Capture the cell that displays the provided text and extract its [X, Y] central coordinate. 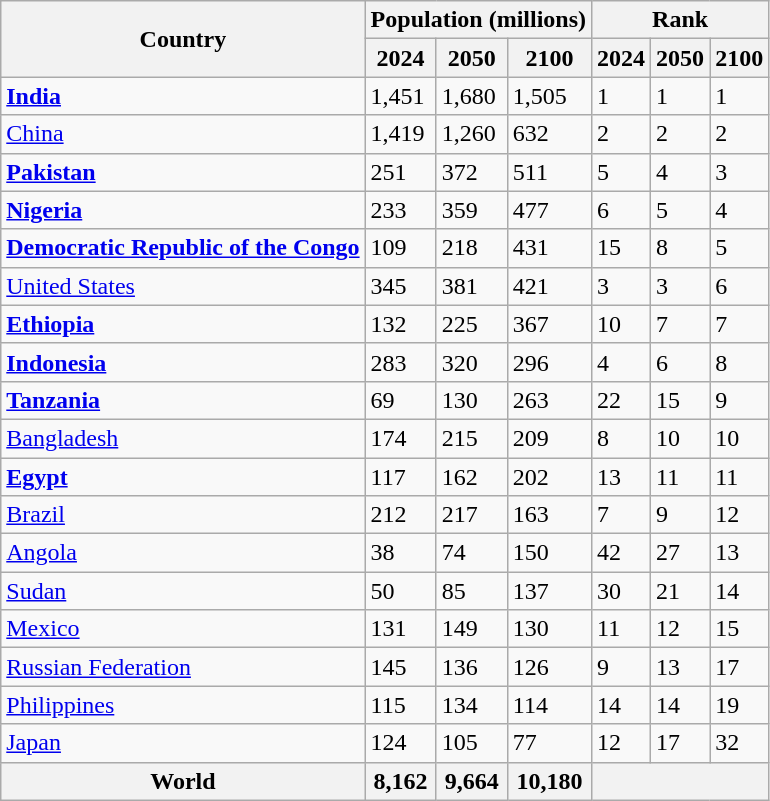
225 [472, 324]
359 [472, 210]
117 [400, 477]
9,664 [472, 781]
1,680 [472, 96]
132 [400, 324]
Rank [680, 20]
421 [549, 286]
India [183, 96]
137 [549, 591]
477 [549, 210]
Mexico [183, 629]
China [183, 134]
77 [549, 743]
Brazil [183, 515]
126 [549, 667]
Bangladesh [183, 438]
149 [472, 629]
218 [472, 248]
Nigeria [183, 210]
Population (millions) [478, 20]
162 [472, 477]
320 [472, 362]
131 [400, 629]
372 [472, 172]
1,451 [400, 96]
431 [549, 248]
136 [472, 667]
69 [400, 400]
345 [400, 286]
632 [549, 134]
511 [549, 172]
Democratic Republic of the Congo [183, 248]
163 [549, 515]
Japan [183, 743]
202 [549, 477]
212 [400, 515]
367 [549, 324]
145 [400, 667]
Angola [183, 553]
209 [549, 438]
134 [472, 705]
109 [400, 248]
215 [472, 438]
381 [472, 286]
114 [549, 705]
United States [183, 286]
Russian Federation [183, 667]
174 [400, 438]
1,260 [472, 134]
150 [549, 553]
251 [400, 172]
50 [400, 591]
World [183, 781]
Pakistan [183, 172]
30 [622, 591]
22 [622, 400]
19 [740, 705]
263 [549, 400]
38 [400, 553]
124 [400, 743]
Egypt [183, 477]
1,419 [400, 134]
Tanzania [183, 400]
115 [400, 705]
Philippines [183, 705]
283 [400, 362]
233 [400, 210]
217 [472, 515]
74 [472, 553]
Ethiopia [183, 324]
21 [680, 591]
Indonesia [183, 362]
27 [680, 553]
85 [472, 591]
1,505 [549, 96]
Country [183, 39]
105 [472, 743]
32 [740, 743]
10,180 [549, 781]
296 [549, 362]
8,162 [400, 781]
42 [622, 553]
Sudan [183, 591]
